Search for the cell housing the specified text and yield its [x, y] center coordinate. 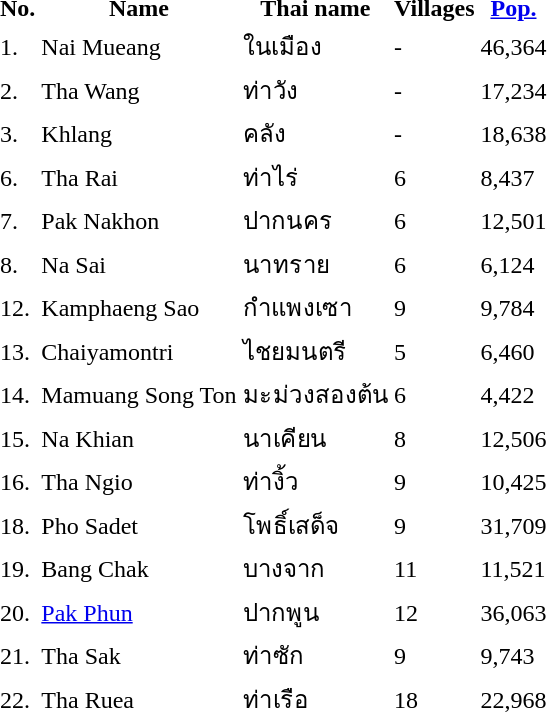
11 [434, 568]
ปากพูน [315, 612]
นาเคียน [315, 438]
8 [434, 438]
ในเมือง [315, 46]
Tha Sak [139, 656]
Kamphaeng Sao [139, 308]
Pho Sadet [139, 525]
12 [434, 612]
5 [434, 351]
ไชยมนตรี [315, 351]
ท่าซัก [315, 656]
บางจาก [315, 568]
ท่างิ้ว [315, 482]
นาทราย [315, 264]
กำแพงเซา [315, 308]
Tha Rai [139, 177]
Tha Ngio [139, 482]
Na Khian [139, 438]
Nai Mueang [139, 46]
Na Sai [139, 264]
คลัง [315, 134]
ท่าวัง [315, 90]
Chaiyamontri [139, 351]
ท่าไร่ [315, 177]
Tha Wang [139, 90]
มะม่วงสองต้น [315, 394]
ปากนคร [315, 220]
Pak Phun [139, 612]
Bang Chak [139, 568]
โพธิ์เสด็จ [315, 525]
Pak Nakhon [139, 220]
Khlang [139, 134]
Mamuang Song Ton [139, 394]
